Return (X, Y) of the center of cell containing provided text 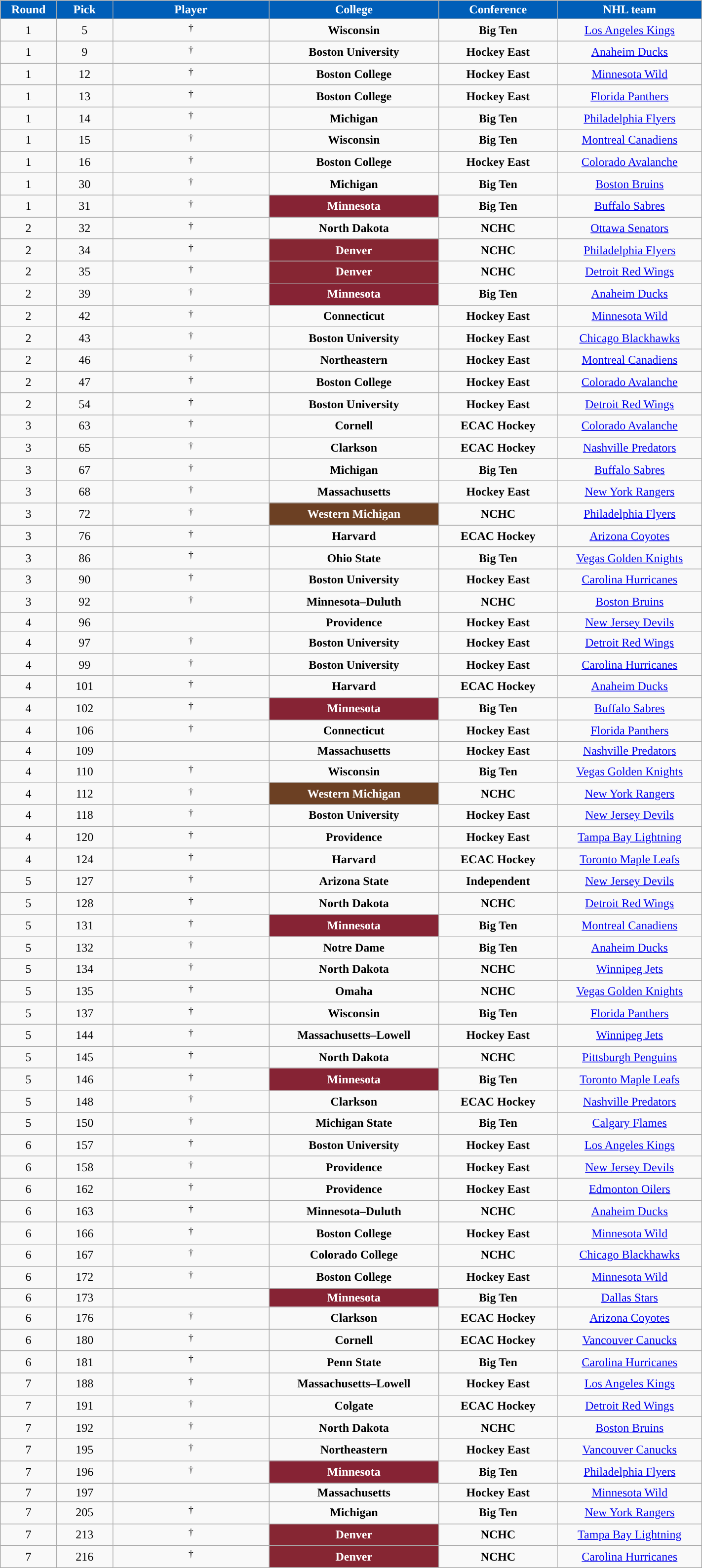
43 (84, 339)
90 (84, 580)
205 (84, 1513)
157 (84, 1145)
180 (84, 1340)
167 (84, 1256)
146 (84, 1079)
188 (84, 1384)
Michigan State (353, 1123)
Dallas Stars (629, 1298)
101 (84, 687)
35 (84, 272)
158 (84, 1168)
135 (84, 991)
197 (84, 1492)
192 (84, 1428)
213 (84, 1535)
172 (84, 1277)
97 (84, 643)
76 (84, 536)
Round (29, 10)
30 (84, 185)
181 (84, 1362)
176 (84, 1318)
63 (84, 426)
54 (84, 404)
144 (84, 1035)
39 (84, 294)
67 (84, 470)
86 (84, 558)
13 (84, 96)
216 (84, 1557)
Colorado College (353, 1256)
134 (84, 969)
137 (84, 1014)
162 (84, 1189)
15 (84, 140)
99 (84, 664)
195 (84, 1450)
14 (84, 118)
College (353, 10)
72 (84, 514)
32 (84, 228)
16 (84, 162)
128 (84, 903)
Calgary Flames (629, 1123)
Conference (498, 10)
46 (84, 360)
34 (84, 250)
Penn State (353, 1362)
145 (84, 1057)
47 (84, 382)
31 (84, 206)
132 (84, 948)
68 (84, 492)
96 (84, 622)
102 (84, 709)
Player (191, 10)
131 (84, 926)
9 (84, 52)
Ohio State (353, 558)
163 (84, 1211)
109 (84, 751)
148 (84, 1102)
196 (84, 1472)
Notre Dame (353, 948)
127 (84, 881)
150 (84, 1123)
92 (84, 602)
12 (84, 74)
112 (84, 794)
118 (84, 815)
Pick (84, 10)
Ottawa Senators (629, 228)
110 (84, 772)
166 (84, 1233)
Pittsburgh Penguins (629, 1057)
Independent (498, 881)
Arizona State (353, 881)
120 (84, 837)
Colgate (353, 1406)
106 (84, 730)
NHL team (629, 10)
65 (84, 448)
124 (84, 860)
191 (84, 1406)
Omaha (353, 991)
Edmonton Oilers (629, 1189)
42 (84, 316)
173 (84, 1298)
